From the cell containing the given text, extract its center point as (x, y) coordinate. 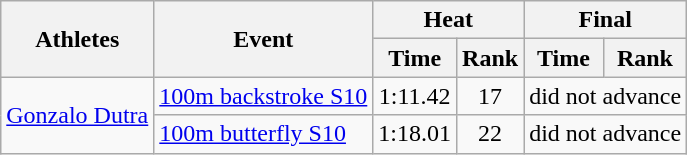
Final (606, 20)
22 (490, 134)
100m backstroke S10 (264, 96)
Gonzalo Dutra (78, 115)
Heat (448, 20)
Athletes (78, 39)
100m butterfly S10 (264, 134)
1:18.01 (415, 134)
Event (264, 39)
1:11.42 (415, 96)
17 (490, 96)
